Capture the cell that displays the provided text and extract its [x, y] central coordinate. 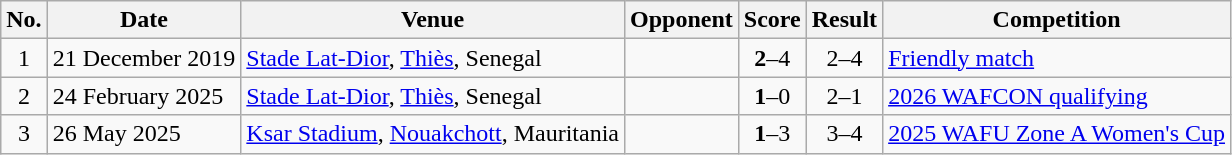
Opponent [681, 20]
Competition [1057, 20]
2 [24, 96]
No. [24, 20]
2–1 [844, 96]
Friendly match [1057, 58]
3–4 [844, 134]
1 [24, 58]
1–0 [772, 96]
Date [144, 20]
Venue [433, 20]
Result [844, 20]
24 February 2025 [144, 96]
Ksar Stadium, Nouakchott, Mauritania [433, 134]
1–3 [772, 134]
Score [772, 20]
2025 WAFU Zone A Women's Cup [1057, 134]
21 December 2019 [144, 58]
3 [24, 134]
2026 WAFCON qualifying [1057, 96]
26 May 2025 [144, 134]
